Detect which cell encompasses the target text, then output its (x, y) center coordinate. 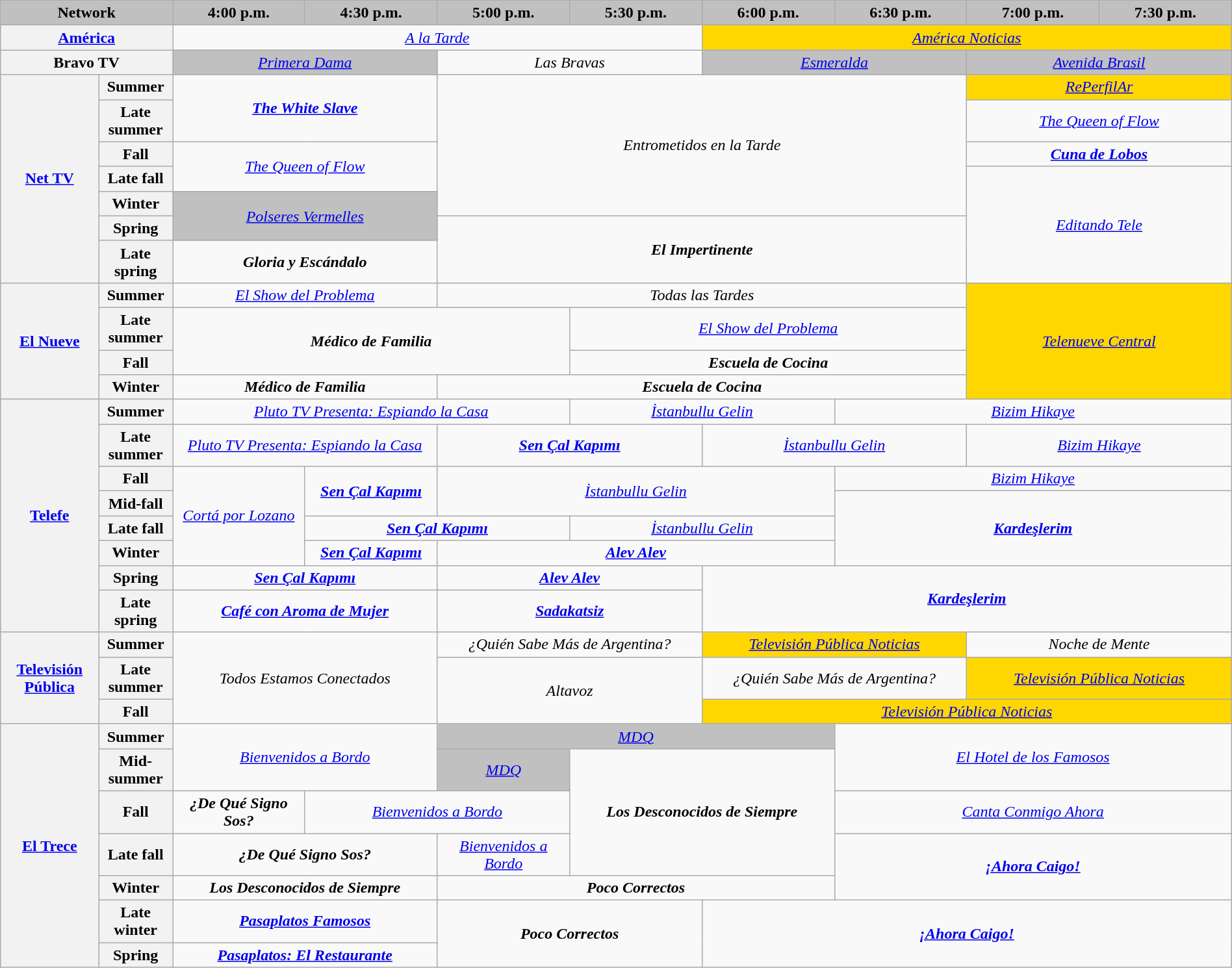
El Trece (49, 845)
4:30 p.m. (371, 13)
Todas las Tardes (702, 295)
América (87, 38)
Sadakatsiz (569, 611)
Late winter (136, 921)
A la Tarde (438, 38)
Cuna de Lobos (1099, 154)
Mid-fall (136, 503)
El Nueve (49, 340)
7:30 p.m. (1165, 13)
Televisión Pública (49, 678)
América Noticias (967, 38)
Telenueve Central (1099, 340)
Editando Tele (1099, 225)
Café con Aroma de Mujer (305, 611)
Gloria y Escándalo (305, 261)
Esmeralda (834, 62)
Network (87, 13)
Primera Dama (305, 62)
El Impertinente (702, 249)
Telefe (49, 516)
Altavoz (569, 690)
RePerfilAr (1099, 87)
4:00 p.m. (239, 13)
6:00 p.m. (768, 13)
Mid-summer (136, 769)
Entrometidos en la Tarde (702, 146)
Polseres Vermelles (305, 216)
5:00 p.m. (504, 13)
Canta Conmigo Ahora (1033, 812)
El Hotel de los Famosos (1033, 758)
5:30 p.m. (636, 13)
7:00 p.m. (1033, 13)
Todos Estamos Conectados (305, 678)
The White Slave (305, 108)
Bravo TV (87, 62)
Cortá por Lozano (239, 516)
Noche de Mente (1099, 644)
Las Bravas (569, 62)
Avenida Brasil (1099, 62)
Pasaplatos: El Restaurante (305, 955)
Pasaplatos Famosos (305, 921)
Net TV (49, 179)
6:30 p.m. (901, 13)
